Pinpoint the cell where the given text exists, returning its [X, Y] midpoint coordinate. 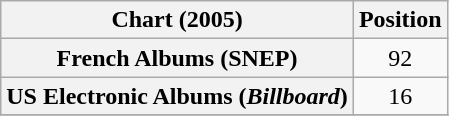
French Albums (SNEP) [178, 58]
16 [400, 96]
Position [400, 20]
US Electronic Albums (Billboard) [178, 96]
Chart (2005) [178, 20]
92 [400, 58]
